Identify which cell holds the provided text, then report its (X, Y) central coordinate. 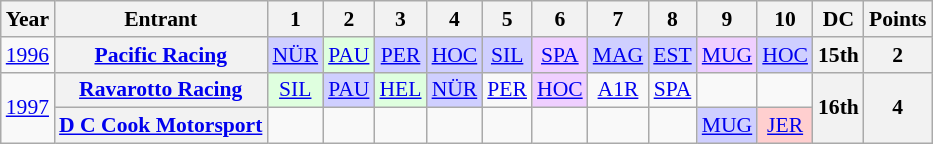
3 (400, 19)
10 (785, 19)
7 (618, 19)
DC (838, 19)
A1R (618, 90)
1997 (28, 108)
EST (672, 55)
Ravarotto Racing (160, 90)
Pacific Racing (160, 55)
Entrant (160, 19)
JER (785, 126)
HEL (400, 90)
Year (28, 19)
16th (838, 108)
9 (728, 19)
Points (898, 19)
15th (838, 55)
6 (560, 19)
1 (295, 19)
5 (507, 19)
1996 (28, 55)
D C Cook Motorsport (160, 126)
MAG (618, 55)
8 (672, 19)
